Detect which cell encompasses the target text, then output its [X, Y] center coordinate. 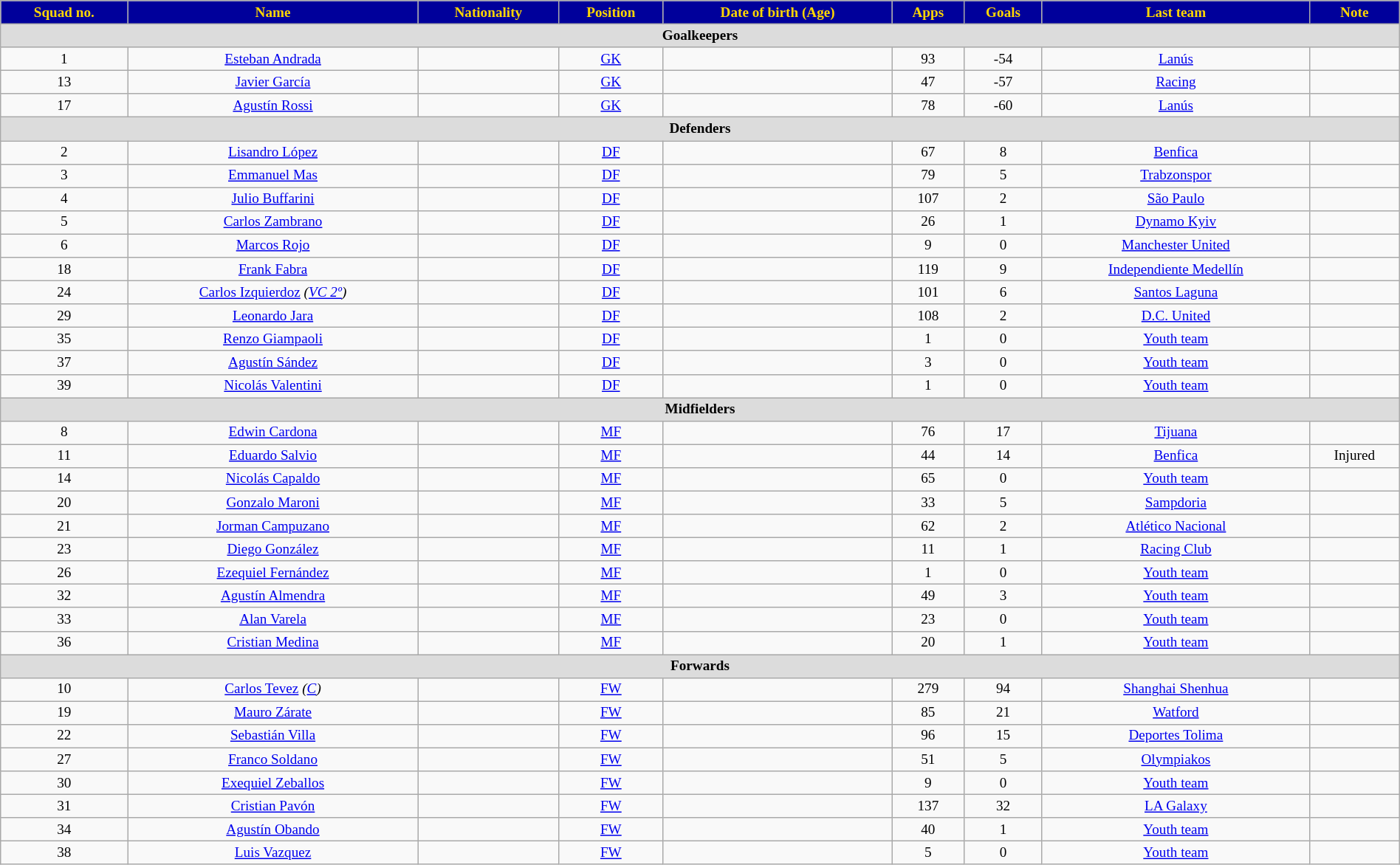
Santos Laguna [1176, 292]
101 [928, 292]
29 [64, 316]
13 [64, 82]
37 [64, 362]
Defenders [700, 129]
Leonardo Jara [273, 316]
96 [928, 736]
47 [928, 82]
94 [1003, 689]
51 [928, 759]
Ezequiel Fernández [273, 573]
Shanghai Shenhua [1176, 689]
Marcos Rojo [273, 246]
93 [928, 59]
4 [64, 199]
49 [928, 596]
36 [64, 643]
-54 [1003, 59]
Sampdoria [1176, 503]
Nicolás Capaldo [273, 479]
67 [928, 152]
Cristian Medina [273, 643]
38 [64, 853]
119 [928, 269]
-57 [1003, 82]
31 [64, 806]
44 [928, 456]
Alan Varela [273, 619]
Date of birth (Age) [778, 13]
65 [928, 479]
Agustín Almendra [273, 596]
137 [928, 806]
Sebastián Villa [273, 736]
Mauro Zárate [273, 713]
Javier García [273, 82]
27 [64, 759]
Lisandro López [273, 152]
19 [64, 713]
Midfielders [700, 409]
Forwards [700, 666]
15 [1003, 736]
Deportes Tolima [1176, 736]
Manchester United [1176, 246]
Cristian Pavón [273, 806]
-60 [1003, 106]
24 [64, 292]
Squad no. [64, 13]
Independiente Medellín [1176, 269]
35 [64, 340]
Agustín Obando [273, 830]
Eduardo Salvio [273, 456]
39 [64, 386]
Carlos Izquierdoz (VC 2º) [273, 292]
34 [64, 830]
Gonzalo Maroni [273, 503]
62 [928, 526]
108 [928, 316]
Last team [1176, 13]
Emmanuel Mas [273, 176]
Goals [1003, 13]
Frank Fabra [273, 269]
Olympiakos [1176, 759]
Watford [1176, 713]
Note [1354, 13]
Julio Buffarini [273, 199]
Atlético Nacional [1176, 526]
Renzo Giampaoli [273, 340]
40 [928, 830]
79 [928, 176]
76 [928, 432]
Position [611, 13]
85 [928, 713]
Agustín Rossi [273, 106]
Racing Club [1176, 549]
10 [64, 689]
Nationality [488, 13]
279 [928, 689]
Carlos Zambrano [273, 222]
São Paulo [1176, 199]
Edwin Cardona [273, 432]
Goalkeepers [700, 35]
Jorman Campuzano [273, 526]
Esteban Andrada [273, 59]
LA Galaxy [1176, 806]
Injured [1354, 456]
D.C. United [1176, 316]
78 [928, 106]
Carlos Tevez (C) [273, 689]
Diego González [273, 549]
30 [64, 783]
107 [928, 199]
Apps [928, 13]
Dynamo Kyiv [1176, 222]
Trabzonspor [1176, 176]
Name [273, 13]
Racing [1176, 82]
Luis Vazquez [273, 853]
Franco Soldano [273, 759]
Exequiel Zeballos [273, 783]
18 [64, 269]
Tijuana [1176, 432]
Nicolás Valentini [273, 386]
22 [64, 736]
Agustín Sández [273, 362]
